Find where the given text appears and provide that cell's center as [X, Y] coordinate. 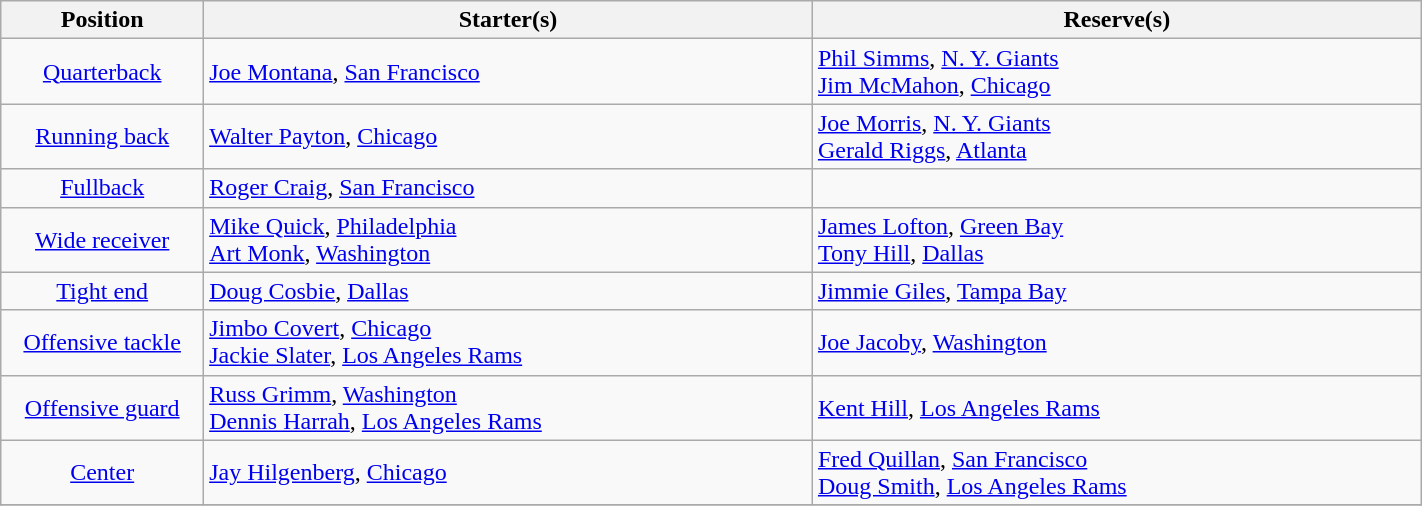
Jimbo Covert, Chicago Jackie Slater, Los Angeles Rams [508, 342]
Jimmie Giles, Tampa Bay [1116, 291]
Tight end [102, 291]
James Lofton, Green Bay Tony Hill, Dallas [1116, 240]
Jay Hilgenberg, Chicago [508, 472]
Starter(s) [508, 20]
Russ Grimm, Washington Dennis Harrah, Los Angeles Rams [508, 408]
Kent Hill, Los Angeles Rams [1116, 408]
Wide receiver [102, 240]
Fullback [102, 188]
Center [102, 472]
Phil Simms, N. Y. Giants Jim McMahon, Chicago [1116, 72]
Offensive guard [102, 408]
Walter Payton, Chicago [508, 136]
Joe Jacoby, Washington [1116, 342]
Offensive tackle [102, 342]
Doug Cosbie, Dallas [508, 291]
Joe Montana, San Francisco [508, 72]
Joe Morris, N. Y. Giants Gerald Riggs, Atlanta [1116, 136]
Position [102, 20]
Mike Quick, Philadelphia Art Monk, Washington [508, 240]
Quarterback [102, 72]
Roger Craig, San Francisco [508, 188]
Running back [102, 136]
Reserve(s) [1116, 20]
Fred Quillan, San Francisco Doug Smith, Los Angeles Rams [1116, 472]
